Pinpoint the cell where the given text exists, returning its [X, Y] midpoint coordinate. 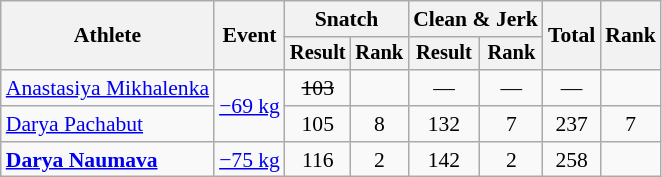
Event [250, 36]
Clean & Jerk [476, 19]
105 [318, 124]
237 [572, 124]
Total [572, 36]
Snatch [346, 19]
−69 kg [250, 106]
103 [318, 88]
Athlete [108, 36]
Darya Pachabut [108, 124]
8 [380, 124]
Anastasiya Mikhalenka [108, 88]
132 [444, 124]
